Determine the (x, y) coordinate at the center of the cell enclosing the given text.  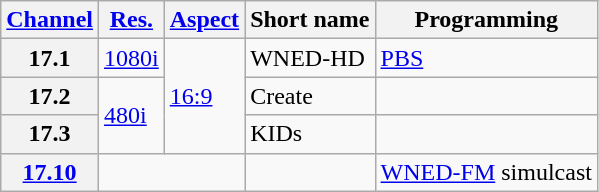
17.10 (50, 172)
480i (132, 115)
Create (310, 96)
KIDs (310, 134)
17.1 (50, 58)
PBS (486, 58)
WNED-FM simulcast (486, 172)
Programming (486, 20)
Short name (310, 20)
1080i (132, 58)
16:9 (204, 96)
Channel (50, 20)
Res. (132, 20)
17.3 (50, 134)
WNED-HD (310, 58)
17.2 (50, 96)
Aspect (204, 20)
